Capture the cell that displays the provided text and extract its [x, y] central coordinate. 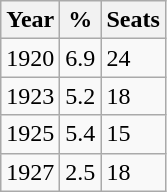
2.5 [80, 172]
5.4 [80, 134]
Seats [133, 20]
% [80, 20]
5.2 [80, 96]
24 [133, 58]
Year [30, 20]
6.9 [80, 58]
1925 [30, 134]
1923 [30, 96]
1927 [30, 172]
1920 [30, 58]
15 [133, 134]
